Determine the (X, Y) coordinate at the center of the cell enclosing the given text.  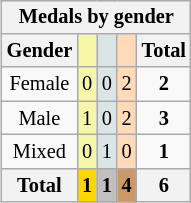
Mixed (40, 152)
3 (164, 118)
Male (40, 118)
Gender (40, 51)
6 (164, 185)
4 (127, 185)
Medals by gender (96, 17)
Female (40, 84)
